Locate the cell with the specified text and output its (X, Y) center coordinate. 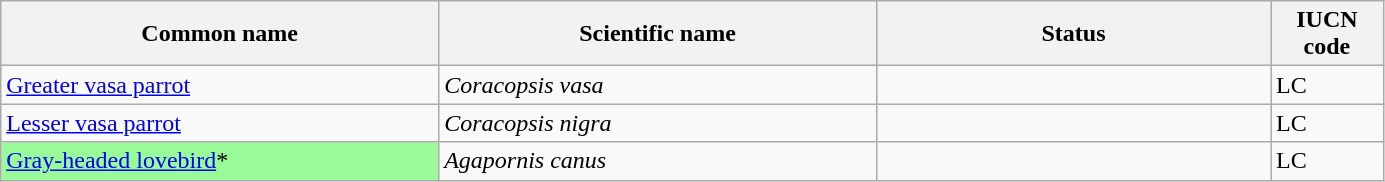
Lesser vasa parrot (220, 123)
Scientific name (658, 34)
IUCN code (1328, 34)
Coracopsis vasa (658, 85)
Common name (220, 34)
Coracopsis nigra (658, 123)
Greater vasa parrot (220, 85)
Agapornis canus (658, 161)
Gray-headed lovebird* (220, 161)
Status (1073, 34)
